Search for the cell housing the specified text and yield its (X, Y) center coordinate. 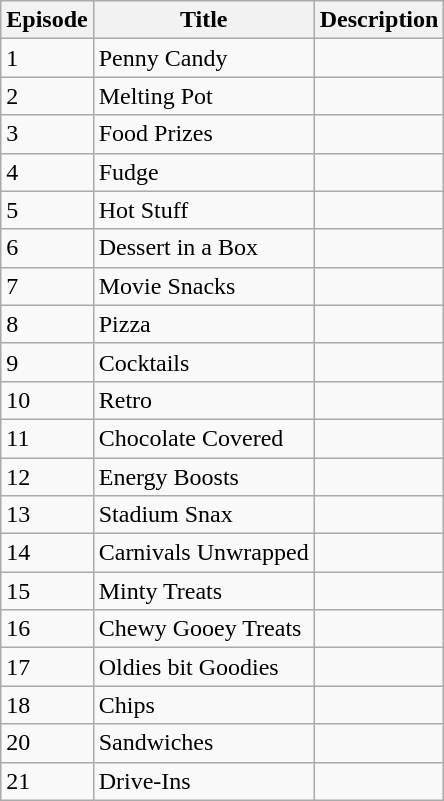
10 (47, 400)
8 (47, 324)
Minty Treats (204, 591)
Food Prizes (204, 134)
6 (47, 248)
16 (47, 629)
Chewy Gooey Treats (204, 629)
20 (47, 743)
Fudge (204, 172)
Carnivals Unwrapped (204, 553)
14 (47, 553)
13 (47, 515)
2 (47, 96)
21 (47, 781)
5 (47, 210)
Chips (204, 705)
18 (47, 705)
Chocolate Covered (204, 438)
Energy Boosts (204, 477)
Penny Candy (204, 58)
Oldies bit Goodies (204, 667)
15 (47, 591)
Cocktails (204, 362)
9 (47, 362)
Pizza (204, 324)
Description (379, 20)
Melting Pot (204, 96)
12 (47, 477)
Movie Snacks (204, 286)
Dessert in a Box (204, 248)
4 (47, 172)
Episode (47, 20)
11 (47, 438)
Drive-Ins (204, 781)
7 (47, 286)
Title (204, 20)
17 (47, 667)
1 (47, 58)
3 (47, 134)
Sandwiches (204, 743)
Retro (204, 400)
Hot Stuff (204, 210)
Stadium Snax (204, 515)
